Extract the (X, Y) coordinate from the center of the cell holding the provided text.  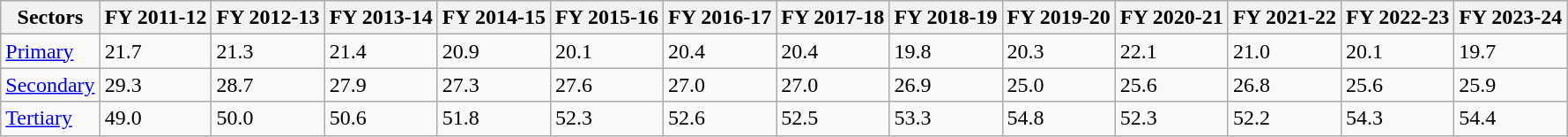
27.3 (494, 85)
21.7 (155, 51)
52.6 (720, 118)
FY 2023-24 (1511, 18)
FY 2015-16 (606, 18)
52.5 (833, 118)
50.0 (268, 118)
21.0 (1284, 51)
21.4 (381, 51)
28.7 (268, 85)
53.3 (946, 118)
50.6 (381, 118)
FY 2016-17 (720, 18)
FY 2018-19 (946, 18)
Tertiary (50, 118)
FY 2022-23 (1398, 18)
FY 2020-21 (1171, 18)
21.3 (268, 51)
FY 2019-20 (1059, 18)
51.8 (494, 118)
Sectors (50, 18)
25.9 (1511, 85)
FY 2021-22 (1284, 18)
FY 2014-15 (494, 18)
20.9 (494, 51)
52.2 (1284, 118)
25.0 (1059, 85)
FY 2011-12 (155, 18)
29.3 (155, 85)
26.8 (1284, 85)
54.3 (1398, 118)
FY 2017-18 (833, 18)
Secondary (50, 85)
Primary (50, 51)
20.3 (1059, 51)
22.1 (1171, 51)
26.9 (946, 85)
27.6 (606, 85)
FY 2013-14 (381, 18)
54.4 (1511, 118)
54.8 (1059, 118)
19.7 (1511, 51)
27.9 (381, 85)
49.0 (155, 118)
FY 2012-13 (268, 18)
19.8 (946, 51)
